Output the (x, y) coordinate of the center of the cell containing the given text.  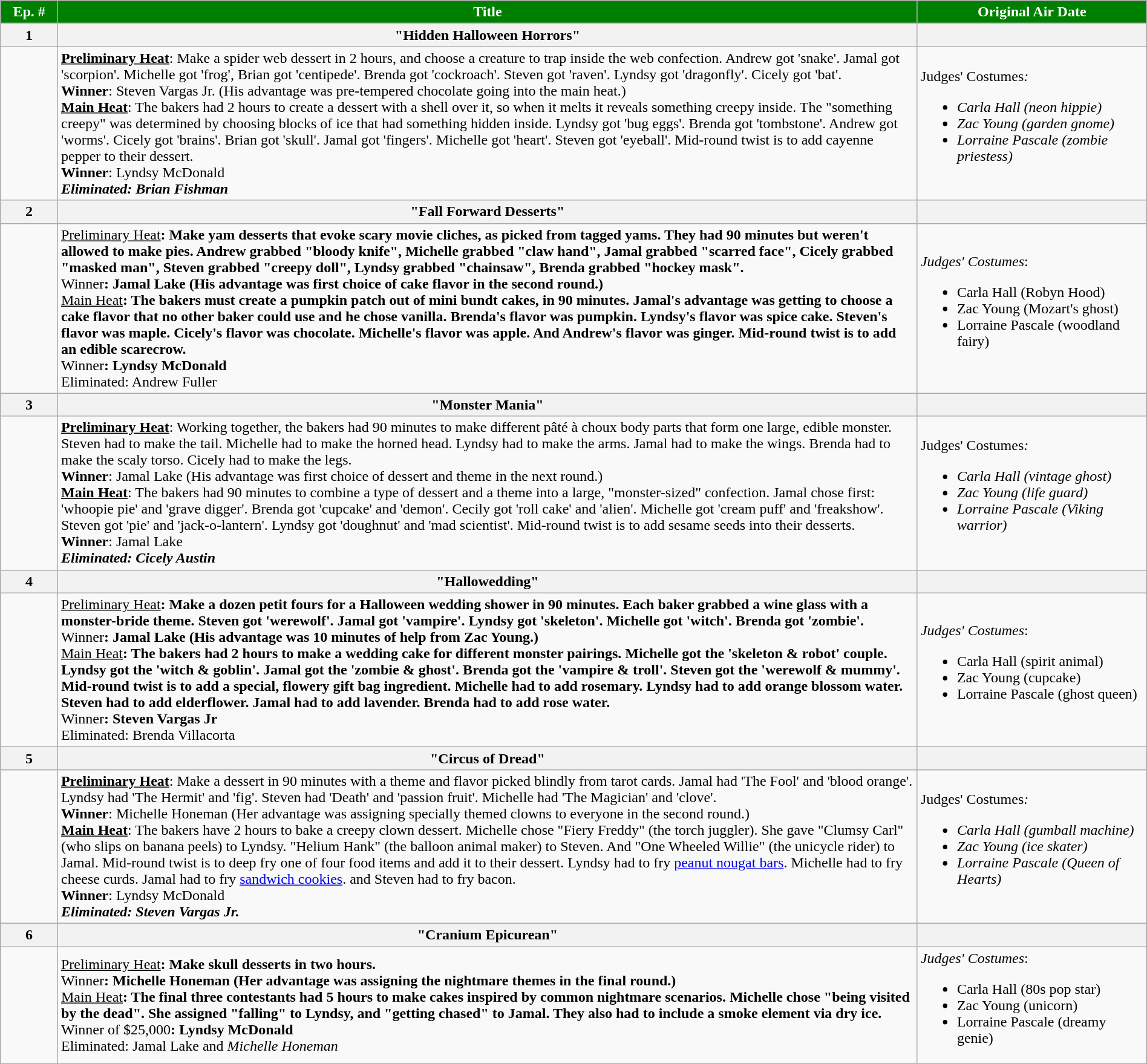
Judges' Costumes:Carla Hall (spirit animal)Zac Young (cupcake)Lorraine Pascale (ghost queen) (1032, 670)
Judges' Costumes:Carla Hall (neon hippie)Zac Young (garden gnome)Lorraine Pascale (zombie priestess) (1032, 123)
4 (29, 581)
5 (29, 758)
Judges' Costumes:Carla Hall (vintage ghost)Zac Young (life guard)Lorraine Pascale (Viking warrior) (1032, 493)
"Fall Forward Desserts" (488, 212)
Title (488, 12)
Original Air Date (1032, 12)
3 (29, 405)
"Hidden Halloween Horrors" (488, 35)
1 (29, 35)
6 (29, 935)
"Monster Mania" (488, 405)
"Circus of Dread" (488, 758)
"Cranium Epicurean" (488, 935)
2 (29, 212)
Ep. # (29, 12)
Judges' Costumes:Carla Hall (80s pop star)Zac Young (unicorn)Lorraine Pascale (dreamy genie) (1032, 1005)
Judges' Costumes:Carla Hall (gumball machine)Zac Young (ice skater)Lorraine Pascale (Queen of Hearts) (1032, 846)
Judges' Costumes:Carla Hall (Robyn Hood)Zac Young (Mozart's ghost)Lorraine Pascale (woodland fairy) (1032, 308)
"Hallowedding" (488, 581)
